Search for the cell housing the specified text and yield its (X, Y) center coordinate. 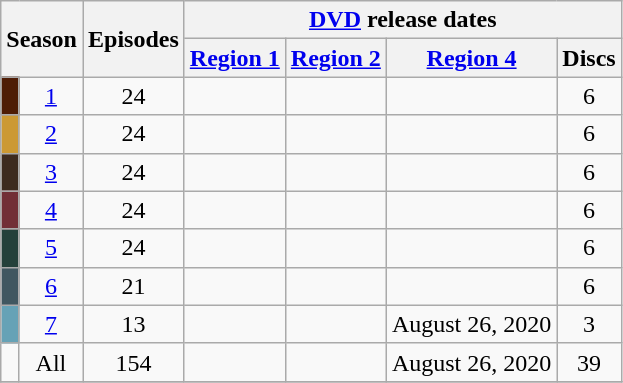
DVD release dates (402, 20)
Region 1 (234, 58)
39 (589, 362)
Region 4 (471, 58)
21 (133, 286)
Season (42, 39)
Region 2 (336, 58)
154 (133, 362)
4 (50, 210)
5 (50, 248)
Discs (589, 58)
13 (133, 324)
2 (50, 134)
All (50, 362)
Episodes (133, 39)
1 (50, 96)
7 (50, 324)
